Identify which cell holds the provided text, then report its [x, y] central coordinate. 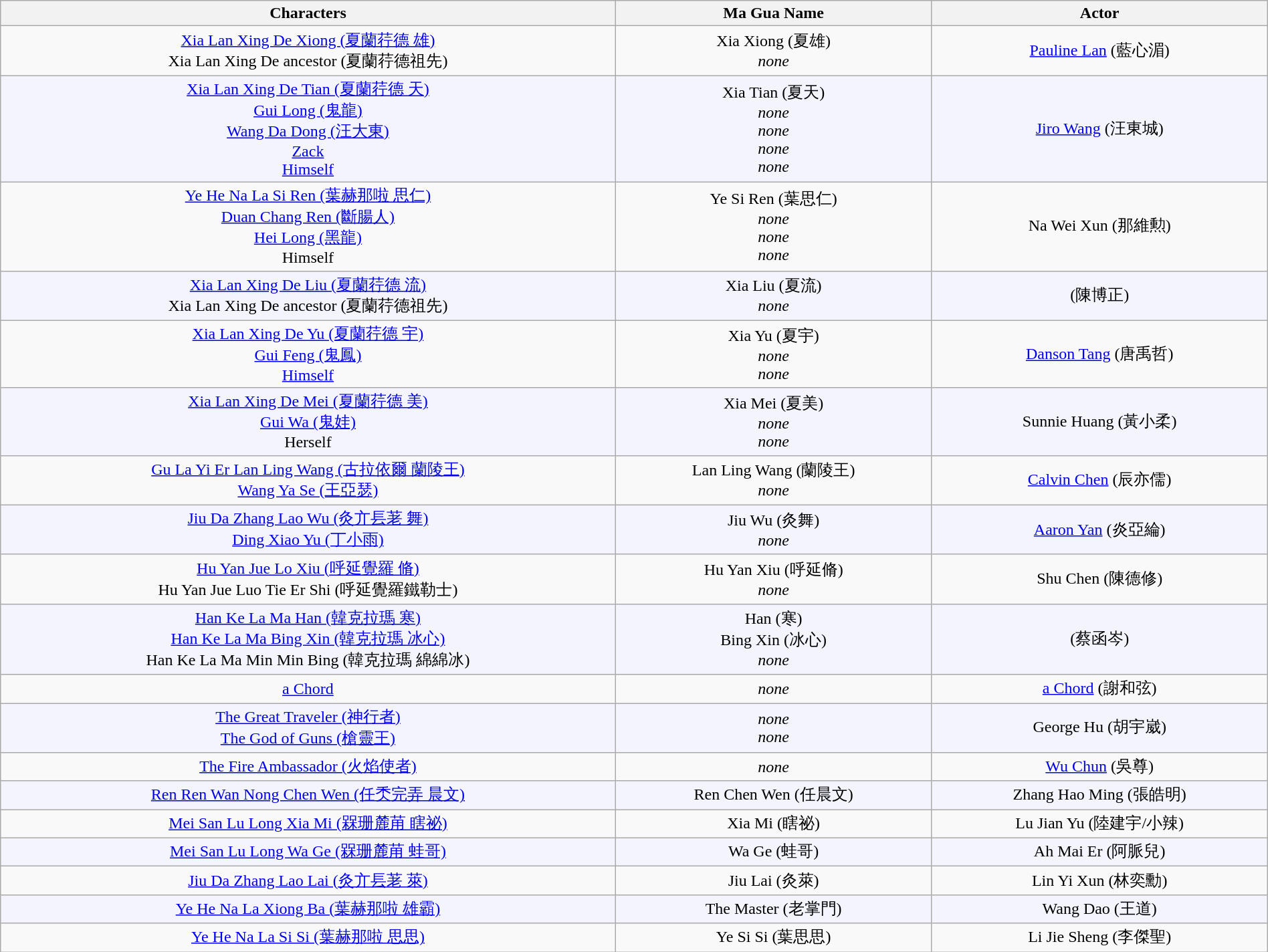
Xia Lan Xing De Liu (夏蘭荇德 流)Xia Lan Xing De ancestor (夏蘭荇德祖先) [308, 295]
Calvin Chen (辰亦儒) [1099, 480]
Xia Lan Xing De Mei (夏蘭荇德 美) Gui Wa (鬼娃)Herself [308, 421]
Jiu Wu (灸舞)none [773, 529]
Jiro Wang (汪東城) [1099, 129]
Ma Gua Name [773, 13]
Wa Ge (蛙哥) [773, 852]
Lan Ling Wang (蘭陵王)none [773, 480]
The Fire Ambassador (火焰使者) [308, 767]
The Great Traveler (神行者)The God of Guns (槍靈王) [308, 728]
Han Ke La Ma Han (韓克拉瑪 寒)Han Ke La Ma Bing Xin (韓克拉瑪 冰心)Han Ke La Ma Min Min Bing (韓克拉瑪 綿綿冰) [308, 639]
Li Jie Sheng (李傑聖) [1099, 937]
Xia Xiong (夏雄)none [773, 51]
(陳博正) [1099, 295]
George Hu (胡宇崴) [1099, 728]
Ye Si Ren (葉思仁)nonenonenone [773, 226]
Sunnie Huang (黃小柔) [1099, 421]
Wang Dao (王道) [1099, 909]
Ye He Na La Si Ren (葉赫那啦 思仁)Duan Chang Ren (斷腸人)Hei Long (黑龍)Himself [308, 226]
Mei San Lu Long Wa Ge (槑珊麓苚 蛙哥) [308, 852]
Danson Tang (唐禹哲) [1099, 354]
Xia Liu (夏流)none [773, 295]
Jiu Lai (灸萊) [773, 881]
Xia Lan Xing De Xiong (夏蘭荇德 雄)Xia Lan Xing De ancestor (夏蘭荇德祖先) [308, 51]
(蔡函岑) [1099, 639]
nonenone [773, 728]
Mei San Lu Long Xia Mi (槑珊麓苚 瞎祕) [308, 824]
Wu Chun (吳尊) [1099, 767]
Xia Mei (夏美)nonenone [773, 421]
Pauline Lan (藍心湄) [1099, 51]
Actor [1099, 13]
Aaron Yan (炎亞綸) [1099, 529]
Hu Yan Jue Lo Xiu (呼延覺羅 脩) Hu Yan Jue Luo Tie Er Shi (呼延覺羅鐵勒士) [308, 579]
Xia Yu (夏宇)nonenone [773, 354]
Jiu Da Zhang Lao Wu (灸亣镸荖 舞)Ding Xiao Yu (丁小雨) [308, 529]
Na Wei Xun (那維勲) [1099, 226]
a Chord [308, 689]
Lu Jian Yu (陸建宇/小辣) [1099, 824]
Ye Si Si (葉思思) [773, 937]
Hu Yan Xiu (呼延脩)none [773, 579]
Gu La Yi Er Lan Ling Wang (古拉依爾 蘭陵王)Wang Ya Se (王亞瑟) [308, 480]
Xia Lan Xing De Tian (夏蘭荇德 天)Gui Long (鬼龍)Wang Da Dong (汪大東)ZackHimself [308, 129]
Xia Tian (夏天)nonenonenonenone [773, 129]
Han (寒) Bing Xin (冰心)none [773, 639]
Ye He Na La Xiong Ba (葉赫那啦 雄霸) [308, 909]
Xia Mi (瞎祕) [773, 824]
Jiu Da Zhang Lao Lai (灸亣镸荖 萊) [308, 881]
Ren Chen Wen (任晨文) [773, 796]
Shu Chen (陳德修) [1099, 579]
a Chord (謝和弦) [1099, 689]
Characters [308, 13]
Ye He Na La Si Si (葉赫那啦 思思) [308, 937]
Zhang Hao Ming (張皓明) [1099, 796]
Ah Mai Er (阿脈兒) [1099, 852]
The Master (老掌門) [773, 909]
Xia Lan Xing De Yu (夏蘭荇德 宇)Gui Feng (鬼鳳)Himself [308, 354]
Lin Yi Xun (林奕勳) [1099, 881]
Ren Ren Wan Nong Chen Wen (任秂完弄 晨文) [308, 796]
